Extract the [x, y] coordinate from the center of the cell holding the provided text.  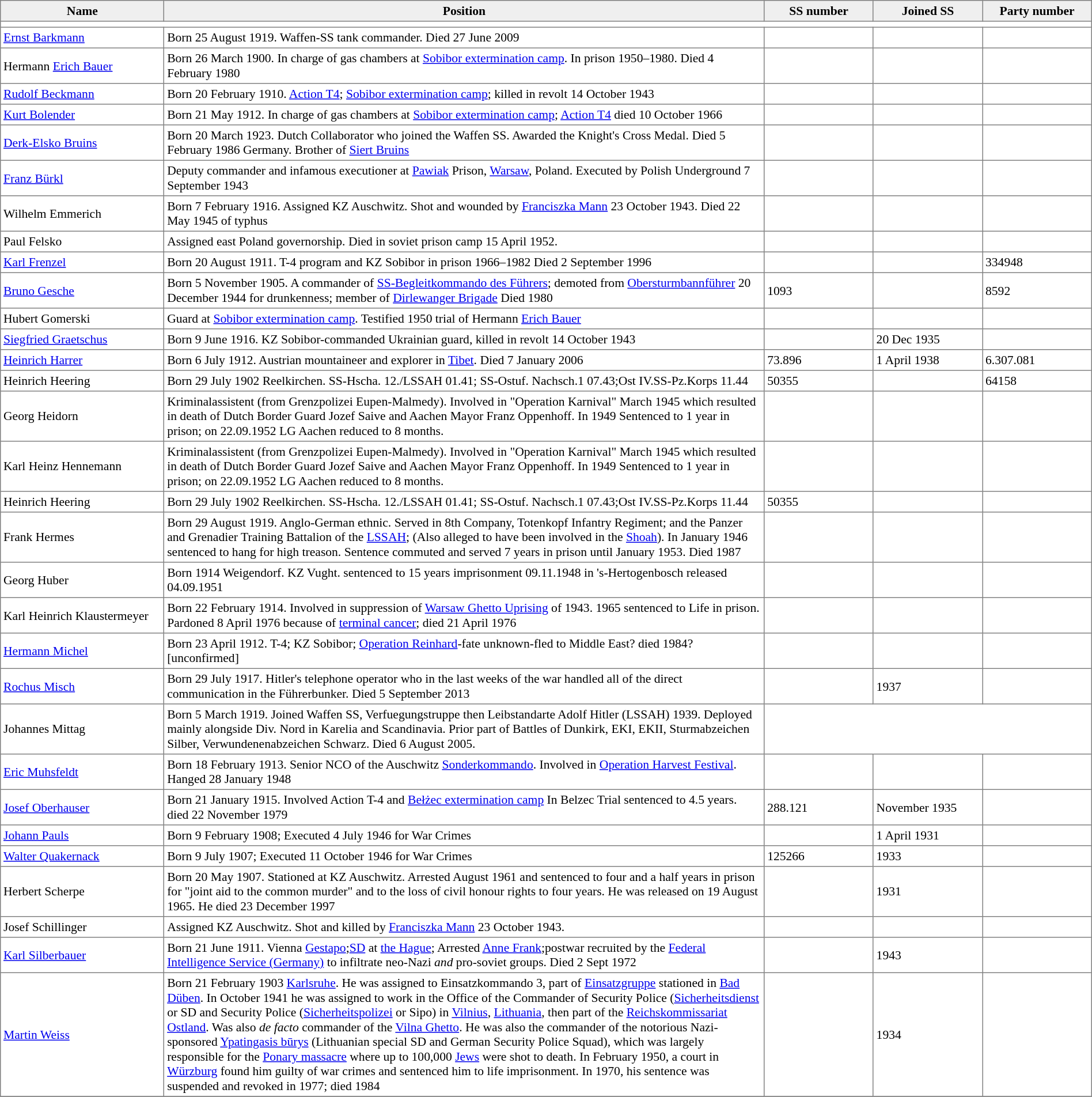
Wilhelm Emmerich [82, 214]
1931 [927, 892]
Position [464, 11]
Rochus Misch [82, 686]
Born 9 June 1916. KZ Sobibor-commanded Ukrainian guard, killed in revolt 14 October 1943 [464, 339]
Herbert Scherpe [82, 892]
Frank Hermes [82, 537]
Georg Huber [82, 580]
Born 26 March 1900. In charge of gas chambers at Sobibor extermination camp. In prison 1950–1980. Died 4 February 1980 [464, 66]
Born 9 July 1907; Executed 11 October 1946 for War Crimes [464, 856]
1 April 1931 [927, 835]
73.896 [819, 360]
Guard at Sobibor extermination camp. Testified 1950 trial of Hermann Erich Bauer [464, 319]
1933 [927, 856]
Born 20 February 1910. Action T4; Sobibor extermination camp; killed in revolt 14 October 1943 [464, 94]
Born 1914 Weigendorf. KZ Vught. sentenced to 15 years imprisonment 09.11.1948 in 's-Hertogenbosch released 04.09.1951 [464, 580]
Martin Weiss [82, 1034]
Deputy commander and infamous executioner at Pawiak Prison, Warsaw, Poland. Executed by Polish Underground 7 September 1943 [464, 178]
Derk-Elsko Bruins [82, 143]
1093 [819, 290]
64158 [1037, 381]
SS number [819, 11]
Ernst Barkmann [82, 37]
Born 20 August 1911. T-4 program and KZ Sobibor in prison 1966–1982 Died 2 September 1996 [464, 262]
Karl Heinrich Klaustermeyer [82, 615]
1943 [927, 955]
Georg Heidorn [82, 416]
6.307.081 [1037, 360]
288.121 [819, 807]
Born 7 February 1916. Assigned KZ Auschwitz. Shot and wounded by Franciszka Mann 23 October 1943. Died 22 May 1945 of typhus [464, 214]
Born 6 July 1912. Austrian mountaineer and explorer in Tibet. Died 7 January 2006 [464, 360]
Karl Frenzel [82, 262]
20 Dec 1935 [927, 339]
1934 [927, 1034]
Party number [1037, 11]
Franz Bürkl [82, 178]
Name [82, 11]
1 April 1938 [927, 360]
Rudolf Beckmann [82, 94]
Johannes Mittag [82, 729]
Hermann Michel [82, 651]
Assigned KZ Auschwitz. Shot and killed by Franciszka Mann 23 October 1943. [464, 927]
Johann Pauls [82, 835]
Hermann Erich Bauer [82, 66]
Born 21 May 1912. In charge of gas chambers at Sobibor extermination camp; Action T4 died 10 October 1966 [464, 115]
334948 [1037, 262]
8592 [1037, 290]
1937 [927, 686]
Karl Heinz Hennemann [82, 467]
Born 25 August 1919. Waffen-SS tank commander. Died 27 June 2009 [464, 37]
Eric Muhsfeldt [82, 772]
Kurt Bolender [82, 115]
Siegfried Graetschus [82, 339]
Walter Quakernack [82, 856]
Josef Oberhauser [82, 807]
Joined SS [927, 11]
Paul Felsko [82, 241]
Bruno Gesche [82, 290]
Hubert Gomerski [82, 319]
Born 23 April 1912. T-4; KZ Sobibor; Operation Reinhard-fate unknown-fled to Middle East? died 1984? [unconfirmed] [464, 651]
Born 18 February 1913. Senior NCO of the Auschwitz Sonderkommando. Involved in Operation Harvest Festival. Hanged 28 January 1948 [464, 772]
Karl Silberbauer [82, 955]
Assigned east Poland governorship. Died in soviet prison camp 15 April 1952. [464, 241]
Born 21 January 1915. Involved Action T-4 and Bełżec extermination camp In Belzec Trial sentenced to 4.5 years. died 22 November 1979 [464, 807]
Born 9 February 1908; Executed 4 July 1946 for War Crimes [464, 835]
Josef Schillinger [82, 927]
November 1935 [927, 807]
Heinrich Harrer [82, 360]
125266 [819, 856]
